Determine the (x, y) coordinate at the center of the cell enclosing the given text.  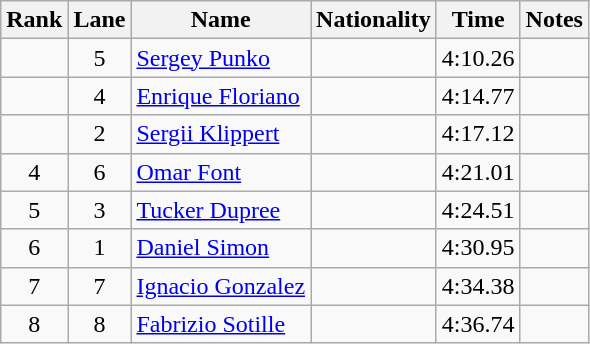
Omar Font (221, 172)
1 (100, 248)
4:17.12 (478, 134)
Notes (554, 20)
Sergey Punko (221, 58)
3 (100, 210)
Tucker Dupree (221, 210)
Ignacio Gonzalez (221, 286)
2 (100, 134)
Sergii Klippert (221, 134)
4:30.95 (478, 248)
4:10.26 (478, 58)
4:14.77 (478, 96)
Daniel Simon (221, 248)
Time (478, 20)
Name (221, 20)
4:34.38 (478, 286)
4:36.74 (478, 324)
4:21.01 (478, 172)
Lane (100, 20)
Nationality (374, 20)
Rank (34, 20)
4:24.51 (478, 210)
Enrique Floriano (221, 96)
Fabrizio Sotille (221, 324)
